Identify which cell holds the provided text, then report its [X, Y] central coordinate. 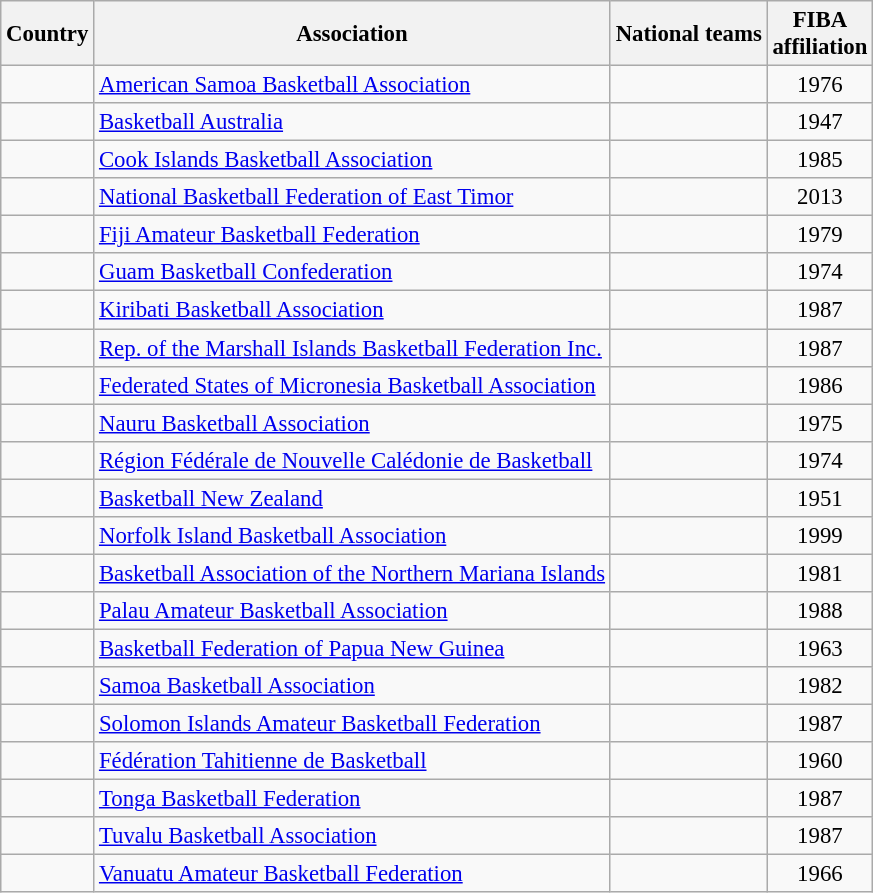
Norfolk Island Basketball Association [352, 536]
American Samoa Basketball Association [352, 85]
Solomon Islands Amateur Basketball Federation [352, 724]
Kiribati Basketball Association [352, 310]
Région Fédérale de Nouvelle Calédonie de Basketball [352, 460]
1988 [820, 611]
1981 [820, 573]
Samoa Basketball Association [352, 686]
1947 [820, 122]
2013 [820, 197]
National Basketball Federation of East Timor [352, 197]
Basketball Association of the Northern Mariana Islands [352, 573]
Rep. of the Marshall Islands Basketball Federation Inc. [352, 348]
Nauru Basketball Association [352, 423]
Guam Basketball Confederation [352, 273]
1963 [820, 648]
National teams [688, 34]
Tonga Basketball Federation [352, 799]
1985 [820, 160]
Vanuatu Amateur Basketball Federation [352, 874]
1982 [820, 686]
Basketball Australia [352, 122]
Country [48, 34]
Fiji Amateur Basketball Federation [352, 235]
Palau Amateur Basketball Association [352, 611]
1960 [820, 761]
FIBAaffiliation [820, 34]
Tuvalu Basketball Association [352, 836]
1951 [820, 498]
1976 [820, 85]
Association [352, 34]
Cook Islands Basketball Association [352, 160]
Federated States of Micronesia Basketball Association [352, 385]
Basketball New Zealand [352, 498]
Fédération Tahitienne de Basketball [352, 761]
1999 [820, 536]
1966 [820, 874]
1986 [820, 385]
Basketball Federation of Papua New Guinea [352, 648]
1979 [820, 235]
1975 [820, 423]
